Locate the cell with the specified text and output its (x, y) center coordinate. 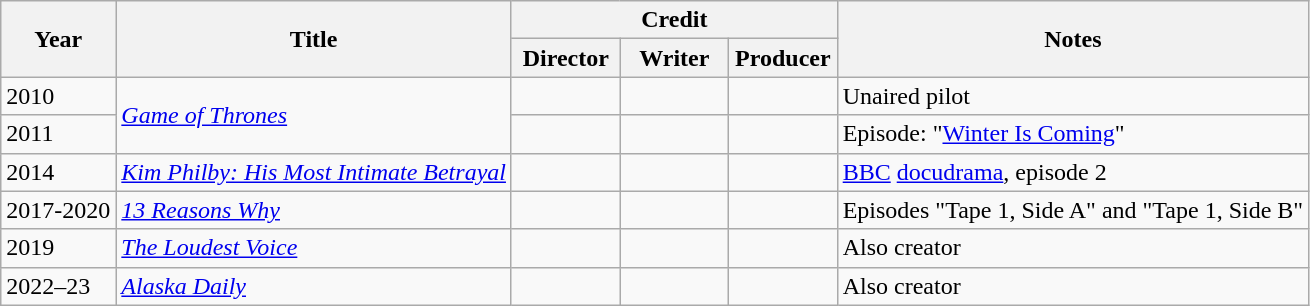
The Loudest Voice (314, 248)
Director (566, 58)
2019 (58, 248)
BBC docudrama, episode 2 (1072, 172)
Episodes "Tape 1, Side A" and "Tape 1, Side B" (1072, 210)
Notes (1072, 39)
2010 (58, 96)
Unaired pilot (1072, 96)
Alaska Daily (314, 286)
Year (58, 39)
Producer (784, 58)
2014 (58, 172)
Credit (674, 20)
13 Reasons Why (314, 210)
Episode: "Winter Is Coming" (1072, 134)
Kim Philby: His Most Intimate Betrayal (314, 172)
2017-2020 (58, 210)
2022–23 (58, 286)
Writer (674, 58)
Title (314, 39)
2011 (58, 134)
Game of Thrones (314, 115)
